From the cell containing the given text, extract its center point as (X, Y) coordinate. 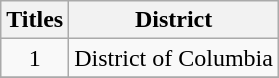
District of Columbia (174, 58)
Titles (35, 20)
District (174, 20)
1 (35, 58)
